Locate the cell with the specified text and output its [x, y] center coordinate. 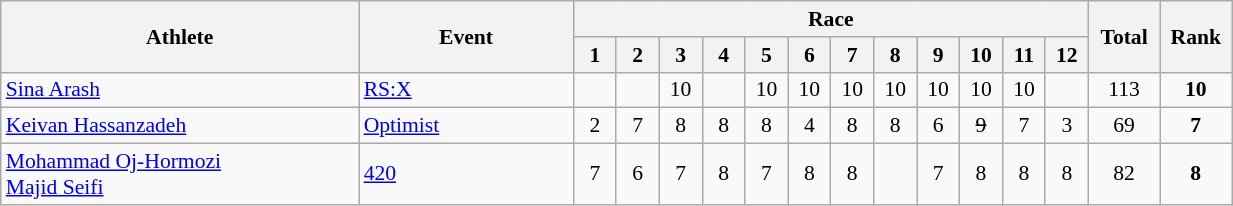
113 [1124, 90]
Mohammad Oj-HormoziMajid Seifi [180, 174]
11 [1024, 55]
Race [830, 19]
Keivan Hassanzadeh [180, 126]
5 [766, 55]
Event [466, 36]
RS:X [466, 90]
69 [1124, 126]
12 [1066, 55]
Total [1124, 36]
82 [1124, 174]
1 [594, 55]
Sina Arash [180, 90]
Athlete [180, 36]
Optimist [466, 126]
420 [466, 174]
Rank [1196, 36]
